Locate the cell with the specified text and output its [X, Y] center coordinate. 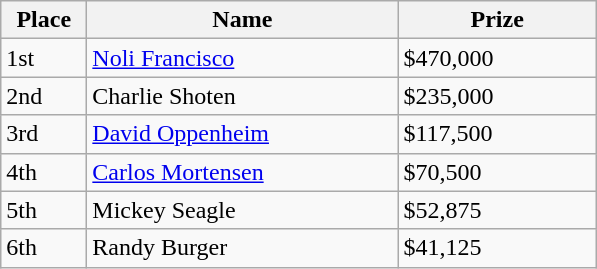
$117,500 [498, 134]
Noli Francisco [242, 58]
$70,500 [498, 172]
4th [44, 172]
5th [44, 210]
Prize [498, 20]
$52,875 [498, 210]
$41,125 [498, 248]
Name [242, 20]
1st [44, 58]
Charlie Shoten [242, 96]
2nd [44, 96]
Carlos Mortensen [242, 172]
Randy Burger [242, 248]
Place [44, 20]
$235,000 [498, 96]
$470,000 [498, 58]
Mickey Seagle [242, 210]
3rd [44, 134]
6th [44, 248]
David Oppenheim [242, 134]
